Capture the cell that displays the provided text and extract its [X, Y] central coordinate. 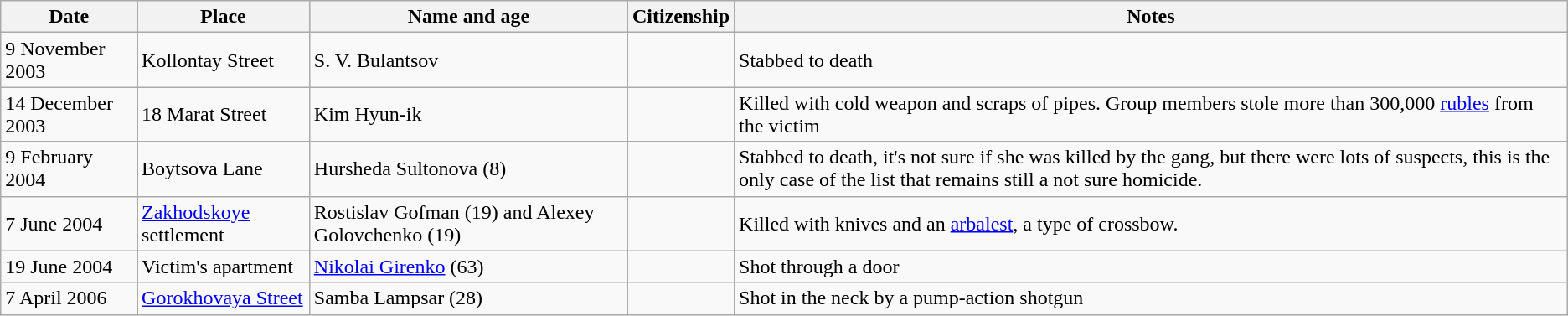
S. V. Bulantsov [468, 60]
Kollontay Street [224, 60]
7 April 2006 [69, 298]
Gorokhovaya Street [224, 298]
9 February 2004 [69, 169]
Boytsova Lane [224, 169]
9 November 2003 [69, 60]
7 June 2004 [69, 223]
Kim Hyun-ik [468, 114]
Killed with cold weapon and scraps of pipes. Group members stole more than 300,000 rubles from the victim [1151, 114]
Samba Lampsar (28) [468, 298]
Zakhodskoye settlement [224, 223]
14 December 2003 [69, 114]
Name and age [468, 17]
Notes [1151, 17]
Hursheda Sultonova (8) [468, 169]
Date [69, 17]
Killed with knives and an arbalest, a type of crossbow. [1151, 223]
Citizenship [680, 17]
Nikolai Girenko (63) [468, 267]
Victim's apartment [224, 267]
Stabbed to death [1151, 60]
Rostislav Gofman (19) and Alexey Golovchenko (19) [468, 223]
18 Marat Street [224, 114]
Shot through a door [1151, 267]
19 June 2004 [69, 267]
Place [224, 17]
Shot in the neck by a pump-action shotgun [1151, 298]
